Search for the cell housing the specified text and yield its (X, Y) center coordinate. 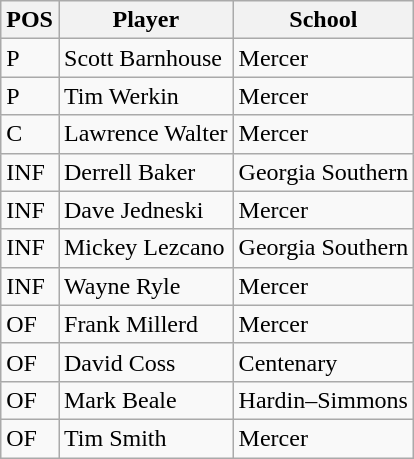
Wayne Ryle (146, 286)
Centenary (324, 362)
David Coss (146, 362)
Scott Barnhouse (146, 58)
Frank Millerd (146, 324)
Hardin–Simmons (324, 400)
Derrell Baker (146, 172)
Tim Werkin (146, 96)
Mickey Lezcano (146, 248)
Tim Smith (146, 438)
Lawrence Walter (146, 134)
Mark Beale (146, 400)
Player (146, 20)
POS (30, 20)
School (324, 20)
C (30, 134)
Dave Jedneski (146, 210)
